Output the [X, Y] coordinate of the center of the cell containing the given text.  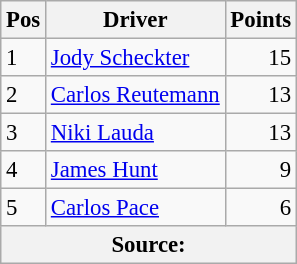
5 [24, 208]
Carlos Reutemann [136, 95]
9 [260, 170]
Carlos Pace [136, 208]
3 [24, 133]
1 [24, 58]
Driver [136, 20]
Jody Scheckter [136, 58]
Points [260, 20]
2 [24, 95]
Niki Lauda [136, 133]
Source: [149, 245]
Pos [24, 20]
4 [24, 170]
6 [260, 208]
James Hunt [136, 170]
15 [260, 58]
